Scan for the cell matching the given text and deliver its (x, y) coordinate at center. 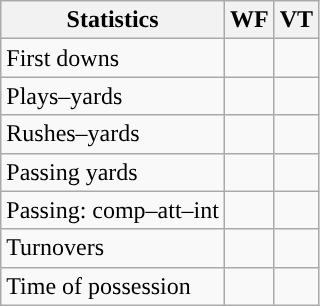
First downs (113, 58)
VT (296, 20)
Time of possession (113, 286)
Rushes–yards (113, 134)
WF (249, 20)
Passing: comp–att–int (113, 210)
Passing yards (113, 172)
Turnovers (113, 248)
Plays–yards (113, 96)
Statistics (113, 20)
